Scan for the cell matching the given text and deliver its [x, y] coordinate at center. 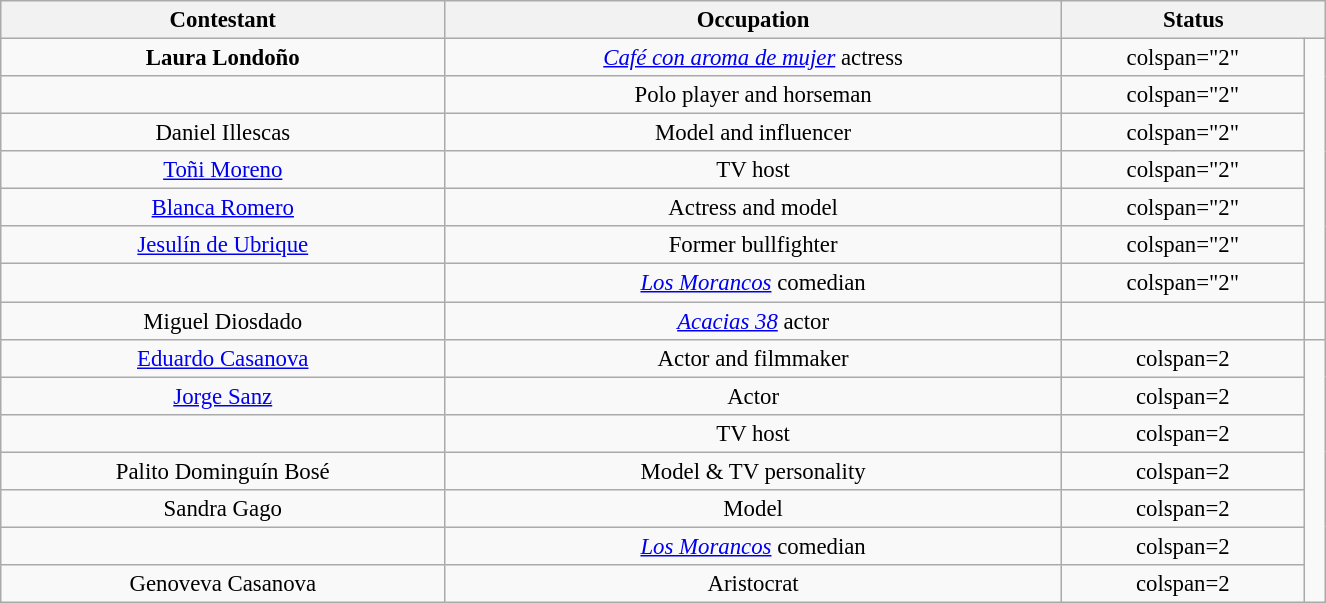
Laura Londoño [222, 57]
Genoveva Casanova [222, 584]
Actress and model [752, 208]
Miguel Diosdado [222, 321]
Status [1194, 20]
Toñi Moreno [222, 170]
Contestant [222, 20]
Palito Dominguín Bosé [222, 471]
Actor and filmmaker [752, 358]
Blanca Romero [222, 208]
Jesulín de Ubrique [222, 245]
Model & TV personality [752, 471]
Former bullfighter [752, 245]
Café con aroma de mujer actress [752, 57]
Eduardo Casanova [222, 358]
Polo player and horseman [752, 95]
Sandra Gago [222, 508]
Aristocrat [752, 584]
Model and influencer [752, 133]
Model [752, 508]
Occupation [752, 20]
Daniel Illescas [222, 133]
Actor [752, 396]
Acacias 38 actor [752, 321]
Jorge Sanz [222, 396]
